Extract the [X, Y] coordinate from the center of the cell holding the provided text.  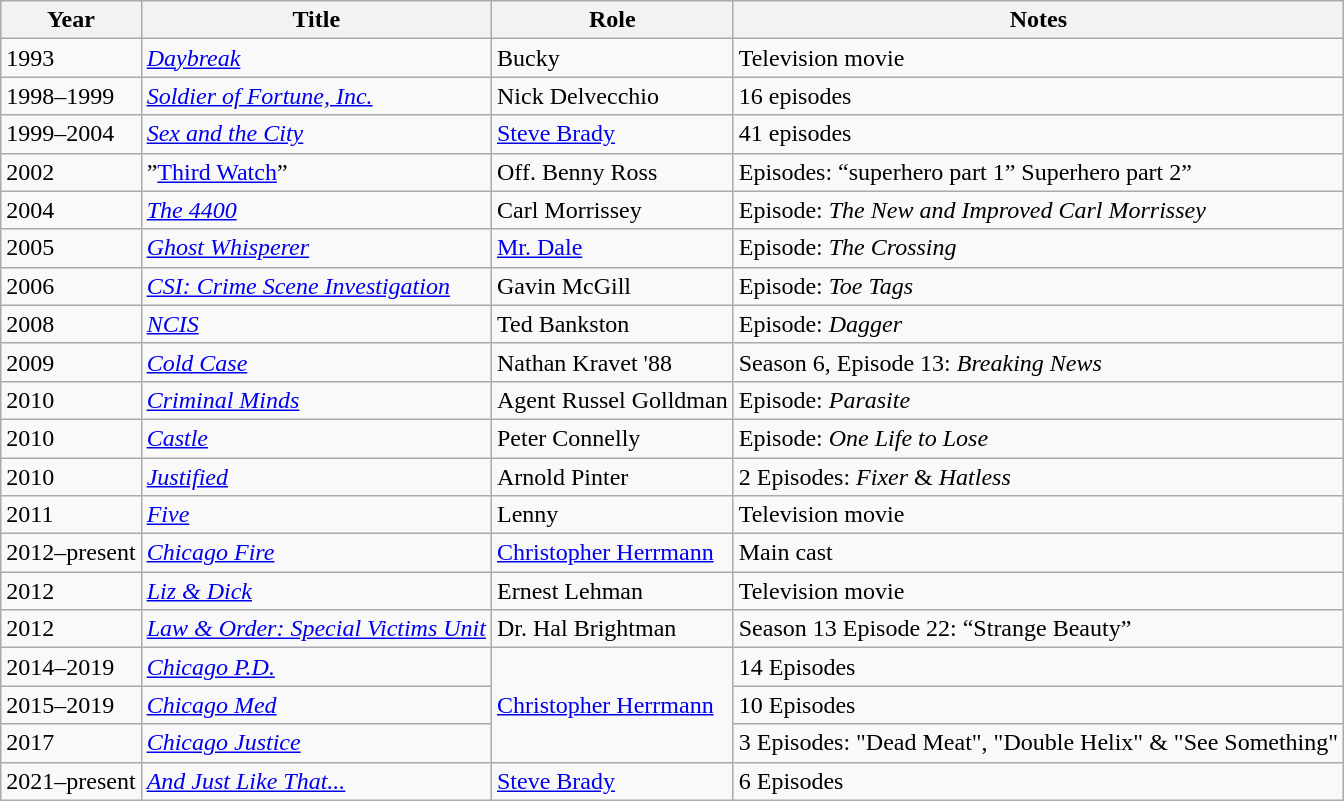
Main cast [1038, 553]
Nick Delvecchio [612, 96]
Mr. Dale [612, 248]
2011 [71, 515]
”Third Watch” [316, 172]
Episodes: “superhero part 1” Superhero part 2” [1038, 172]
Role [612, 20]
Daybreak [316, 58]
2004 [71, 210]
Episode: Dagger [1038, 324]
Year [71, 20]
10 Episodes [1038, 705]
Chicago Med [316, 705]
16 episodes [1038, 96]
Criminal Minds [316, 400]
Chicago P.D. [316, 667]
Gavin McGill [612, 286]
Cold Case [316, 362]
1998–1999 [71, 96]
3 Episodes: "Dead Meat", "Double Helix" & "See Something" [1038, 743]
2009 [71, 362]
Justified [316, 477]
Arnold Pinter [612, 477]
2021–present [71, 781]
Episode: The Crossing [1038, 248]
Bucky [612, 58]
Season 6, Episode 13: Breaking News [1038, 362]
2008 [71, 324]
Agent Russel Golldman [612, 400]
2017 [71, 743]
Notes [1038, 20]
2006 [71, 286]
Five [316, 515]
Title [316, 20]
1993 [71, 58]
Dr. Hal Brightman [612, 629]
Peter Connelly [612, 438]
2002 [71, 172]
Episode: Toe Tags [1038, 286]
Ted Bankston [612, 324]
Chicago Fire [316, 553]
Carl Morrissey [612, 210]
2 Episodes: Fixer & Hatless [1038, 477]
And Just Like That... [316, 781]
Episode: Parasite [1038, 400]
Episode: One Life to Lose [1038, 438]
41 episodes [1038, 134]
2012–present [71, 553]
1999–2004 [71, 134]
Ghost Whisperer [316, 248]
2014–2019 [71, 667]
Sex and the City [316, 134]
6 Episodes [1038, 781]
Chicago Justice [316, 743]
Nathan Kravet '88 [612, 362]
Off. Benny Ross [612, 172]
Law & Order: Special Victims Unit [316, 629]
Ernest Lehman [612, 591]
NCIS [316, 324]
Soldier of Fortune, Inc. [316, 96]
CSI: Crime Scene Investigation [316, 286]
14 Episodes [1038, 667]
Liz & Dick [316, 591]
2015–2019 [71, 705]
2005 [71, 248]
Episode: The New and Improved Carl Morrissey [1038, 210]
Season 13 Episode 22: “Strange Beauty” [1038, 629]
The 4400 [316, 210]
Lenny [612, 515]
Castle [316, 438]
